Extract the [x, y] coordinate from the center of the cell holding the provided text.  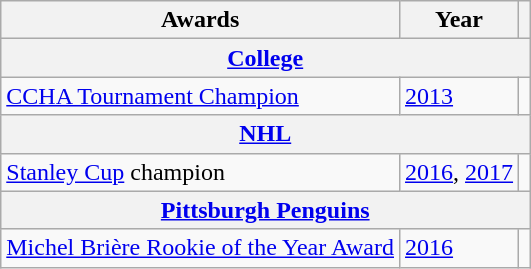
Awards [200, 20]
NHL [266, 134]
College [266, 58]
Stanley Cup champion [200, 172]
Year [460, 20]
CCHA Tournament Champion [200, 96]
Michel Brière Rookie of the Year Award [200, 248]
Pittsburgh Penguins [266, 210]
2013 [460, 96]
2016 [460, 248]
2016, 2017 [460, 172]
